Detect which cell encompasses the target text, then output its [x, y] center coordinate. 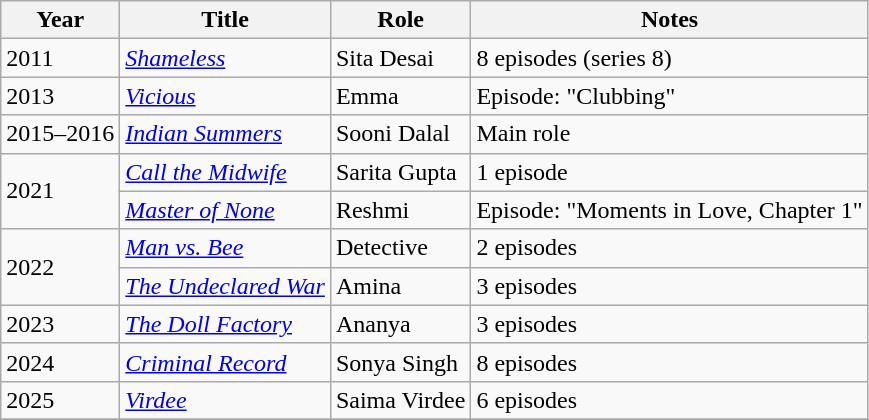
Sita Desai [400, 58]
Emma [400, 96]
Sonya Singh [400, 362]
Year [60, 20]
Episode: "Moments in Love, Chapter 1" [670, 210]
Title [226, 20]
Role [400, 20]
2 episodes [670, 248]
8 episodes [670, 362]
2025 [60, 400]
The Doll Factory [226, 324]
2011 [60, 58]
Criminal Record [226, 362]
Call the Midwife [226, 172]
Saima Virdee [400, 400]
6 episodes [670, 400]
The Undeclared War [226, 286]
1 episode [670, 172]
Notes [670, 20]
Main role [670, 134]
Indian Summers [226, 134]
Shameless [226, 58]
2022 [60, 267]
2023 [60, 324]
Man vs. Bee [226, 248]
2013 [60, 96]
Amina [400, 286]
Episode: "Clubbing" [670, 96]
Sarita Gupta [400, 172]
Master of None [226, 210]
Vicious [226, 96]
Ananya [400, 324]
2021 [60, 191]
2024 [60, 362]
2015–2016 [60, 134]
Virdee [226, 400]
Detective [400, 248]
Sooni Dalal [400, 134]
Reshmi [400, 210]
8 episodes (series 8) [670, 58]
